Capture the cell that displays the provided text and extract its [x, y] central coordinate. 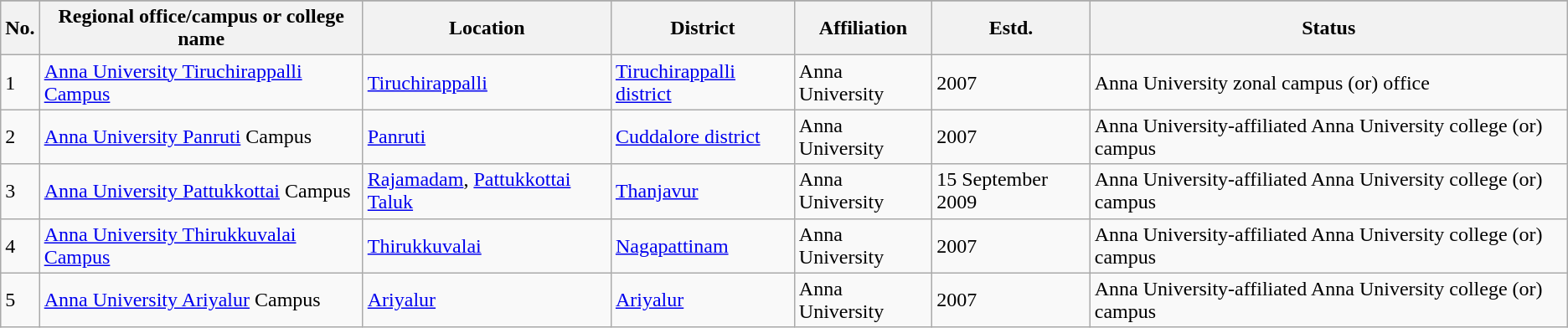
Affiliation [863, 28]
3 [20, 191]
Location [487, 28]
Anna University Panruti Campus [201, 137]
1 [20, 82]
No. [20, 28]
Anna University Ariyalur Campus [201, 300]
Estd. [1012, 28]
Thirukkuvalai [487, 246]
Tiruchirappalli district [702, 82]
Rajamadam, Pattukkottai Taluk [487, 191]
Thanjavur [702, 191]
Anna University Tiruchirappalli Campus [201, 82]
Tiruchirappalli [487, 82]
Anna University Pattukkottai Campus [201, 191]
Nagapattinam [702, 246]
2 [20, 137]
5 [20, 300]
4 [20, 246]
Regional office/campus or college name [201, 28]
Anna University zonal campus (or) office [1328, 82]
Anna University Thirukkuvalai Campus [201, 246]
Panruti [487, 137]
Cuddalore district [702, 137]
15 September 2009 [1012, 191]
District [702, 28]
Status [1328, 28]
